Scan for the cell matching the given text and deliver its [x, y] coordinate at center. 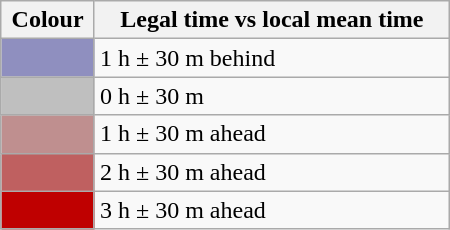
Legal time vs local mean time [272, 20]
1 h ± 30 m behind [272, 58]
1 h ± 30 m ahead [272, 134]
Colour [48, 20]
2 h ± 30 m ahead [272, 172]
3 h ± 30 m ahead [272, 210]
0 h ± 30 m [272, 96]
